Pinpoint the cell where the given text exists, returning its (x, y) midpoint coordinate. 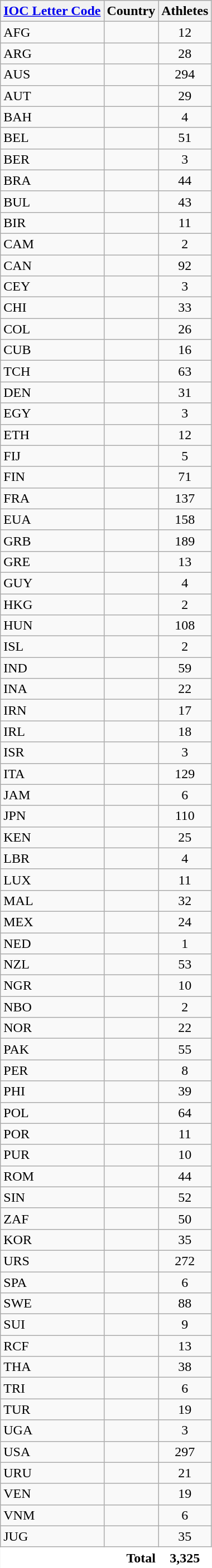
AUT (52, 96)
SUI (52, 1325)
IRL (52, 731)
LBR (52, 858)
BIR (52, 223)
RCF (52, 1346)
FIJ (52, 456)
CAN (52, 266)
294 (185, 75)
UGA (52, 1431)
ISL (52, 647)
59 (185, 668)
HUN (52, 626)
SIN (52, 1197)
16 (185, 350)
PAK (52, 1049)
TCH (52, 371)
MAL (52, 901)
110 (185, 816)
5 (185, 456)
272 (185, 1261)
GRB (52, 540)
IND (52, 668)
38 (185, 1367)
Country (131, 11)
39 (185, 1092)
9 (185, 1325)
63 (185, 371)
ROM (52, 1176)
DEN (52, 392)
158 (185, 519)
SWE (52, 1304)
AUS (52, 75)
BEL (52, 138)
17 (185, 710)
1 (185, 943)
CAM (52, 244)
NZL (52, 965)
CHI (52, 308)
55 (185, 1049)
GUY (52, 583)
29 (185, 96)
ITA (52, 774)
92 (185, 266)
189 (185, 540)
Total (79, 1557)
THA (52, 1367)
URS (52, 1261)
129 (185, 774)
MEX (52, 922)
53 (185, 965)
TUR (52, 1409)
24 (185, 922)
HKG (52, 604)
Athletes (185, 11)
ISR (52, 753)
KEN (52, 837)
64 (185, 1113)
3,325 (185, 1557)
FRA (52, 498)
COL (52, 329)
33 (185, 308)
PER (52, 1070)
NBO (52, 1007)
TRI (52, 1388)
8 (185, 1070)
POL (52, 1113)
71 (185, 477)
297 (185, 1452)
137 (185, 498)
PUR (52, 1155)
LUX (52, 879)
51 (185, 138)
NOR (52, 1028)
SPA (52, 1282)
26 (185, 329)
GRE (52, 562)
52 (185, 1197)
88 (185, 1304)
ETH (52, 435)
28 (185, 53)
VNM (52, 1515)
50 (185, 1218)
POR (52, 1134)
NGR (52, 986)
32 (185, 901)
ZAF (52, 1218)
JPN (52, 816)
BER (52, 159)
CEY (52, 287)
JAM (52, 795)
AFG (52, 32)
NED (52, 943)
PHI (52, 1092)
URU (52, 1473)
USA (52, 1452)
VEN (52, 1494)
43 (185, 201)
INA (52, 689)
BAH (52, 117)
FIN (52, 477)
31 (185, 392)
BRA (52, 180)
18 (185, 731)
EUA (52, 519)
JUG (52, 1536)
108 (185, 626)
EGY (52, 414)
21 (185, 1473)
BUL (52, 201)
25 (185, 837)
IOC Letter Code (52, 11)
KOR (52, 1240)
ARG (52, 53)
IRN (52, 710)
CUB (52, 350)
